Find where the given text appears and provide that cell's center as (x, y) coordinate. 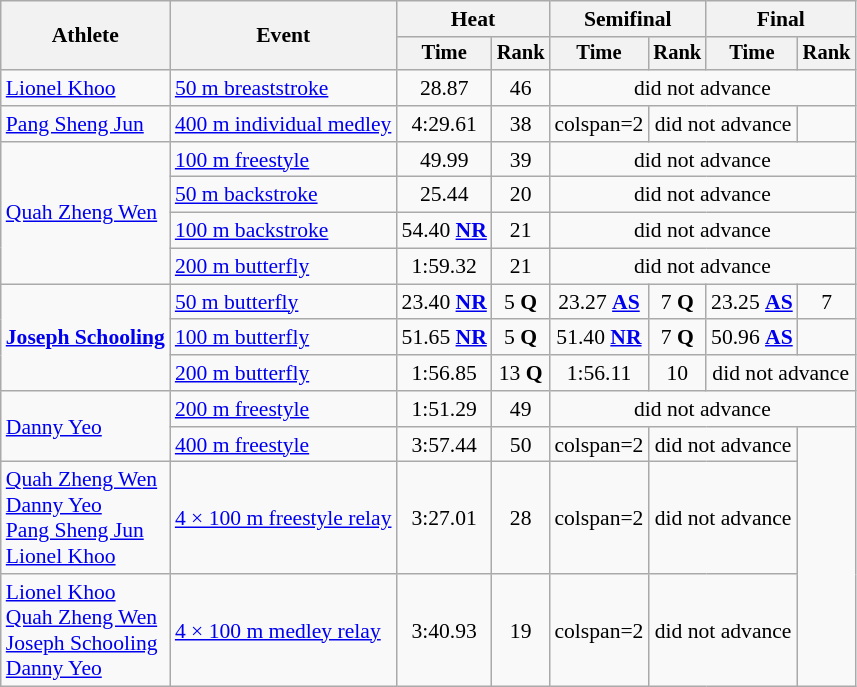
39 (521, 160)
23.27 AS (598, 302)
Joseph Schooling (86, 338)
Heat (474, 19)
50 m butterfly (284, 302)
13 Q (521, 373)
3:57.44 (444, 445)
Semifinal (628, 19)
Pang Sheng Jun (86, 124)
1:56.11 (598, 373)
20 (521, 195)
100 m butterfly (284, 338)
10 (677, 373)
49 (521, 409)
28 (521, 518)
3:27.01 (444, 518)
Lionel Khoo (86, 88)
Quah Zheng Wen (86, 213)
1:59.32 (444, 267)
Lionel KhooQuah Zheng WenJoseph SchoolingDanny Yeo (86, 630)
4 × 100 m medley relay (284, 630)
54.40 NR (444, 231)
100 m backstroke (284, 231)
1:56.85 (444, 373)
Danny Yeo (86, 426)
3:40.93 (444, 630)
1:51.29 (444, 409)
50 (521, 445)
51.65 NR (444, 338)
7 (827, 302)
28.87 (444, 88)
23.40 NR (444, 302)
200 m freestyle (284, 409)
46 (521, 88)
4 × 100 m freestyle relay (284, 518)
400 m freestyle (284, 445)
23.25 AS (752, 302)
Athlete (86, 36)
50 m backstroke (284, 195)
25.44 (444, 195)
38 (521, 124)
51.40 NR (598, 338)
19 (521, 630)
Final (780, 19)
49.99 (444, 160)
50 m breaststroke (284, 88)
4:29.61 (444, 124)
Quah Zheng WenDanny YeoPang Sheng JunLionel Khoo (86, 518)
100 m freestyle (284, 160)
400 m individual medley (284, 124)
Event (284, 36)
50.96 AS (752, 338)
